Output the [x, y] coordinate of the center of the cell containing the given text.  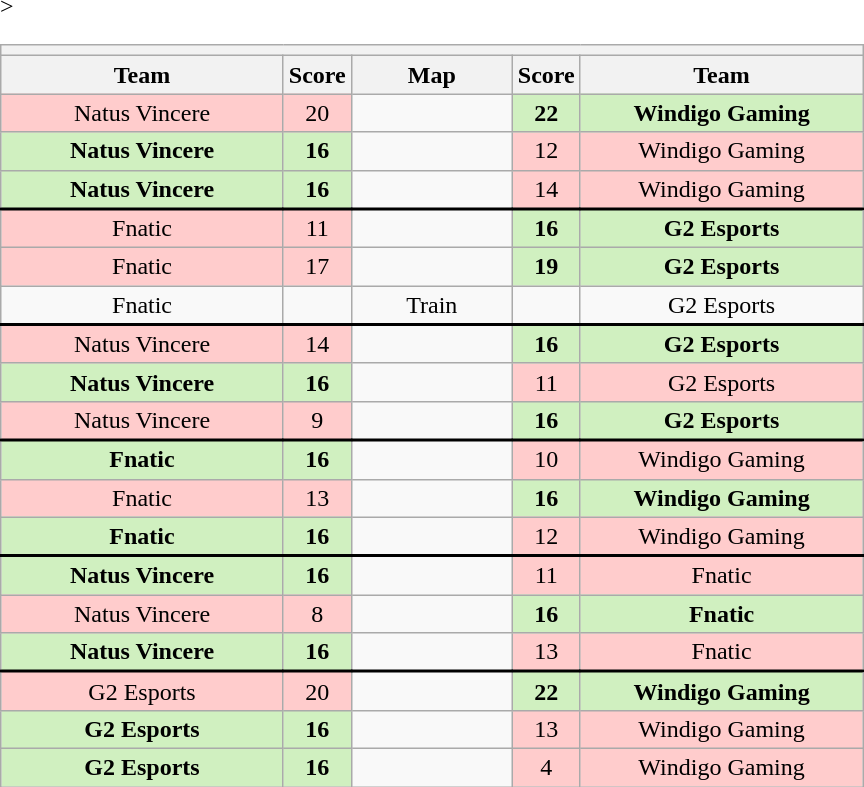
19 [546, 267]
10 [546, 460]
Train [432, 306]
8 [317, 614]
4 [546, 767]
Map [432, 75]
17 [317, 267]
9 [317, 420]
